Detect which cell encompasses the target text, then output its [X, Y] center coordinate. 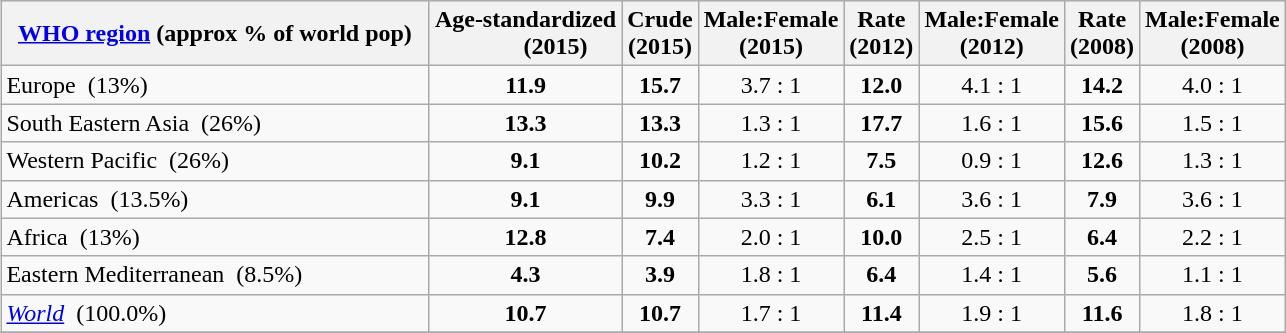
Africa (13%) [215, 237]
1.5 : 1 [1213, 123]
6.1 [882, 199]
11.9 [525, 85]
10.2 [660, 161]
1.4 : 1 [992, 275]
17.7 [882, 123]
5.6 [1102, 275]
10.0 [882, 237]
Western Pacific (26%) [215, 161]
Age-standardized (2015) [525, 34]
7.9 [1102, 199]
11.4 [882, 313]
South Eastern Asia (26%) [215, 123]
7.4 [660, 237]
Crude(2015) [660, 34]
Male:Female(2015) [771, 34]
15.7 [660, 85]
1.9 : 1 [992, 313]
4.0 : 1 [1213, 85]
1.2 : 1 [771, 161]
0.9 : 1 [992, 161]
12.0 [882, 85]
Rate(2012) [882, 34]
Americas (13.5%) [215, 199]
11.6 [1102, 313]
12.8 [525, 237]
1.7 : 1 [771, 313]
9.9 [660, 199]
3.3 : 1 [771, 199]
Eastern Mediterranean (8.5%) [215, 275]
2.2 : 1 [1213, 237]
4.3 [525, 275]
14.2 [1102, 85]
15.6 [1102, 123]
12.6 [1102, 161]
3.7 : 1 [771, 85]
3.9 [660, 275]
1.1 : 1 [1213, 275]
2.0 : 1 [771, 237]
World (100.0%) [215, 313]
WHO region (approx % of world pop) [215, 34]
Male:Female(2008) [1213, 34]
1.6 : 1 [992, 123]
2.5 : 1 [992, 237]
Rate(2008) [1102, 34]
4.1 : 1 [992, 85]
Male:Female(2012) [992, 34]
7.5 [882, 161]
Europe (13%) [215, 85]
